Provide the [X, Y] coordinate of the cell's center where the given text is located.  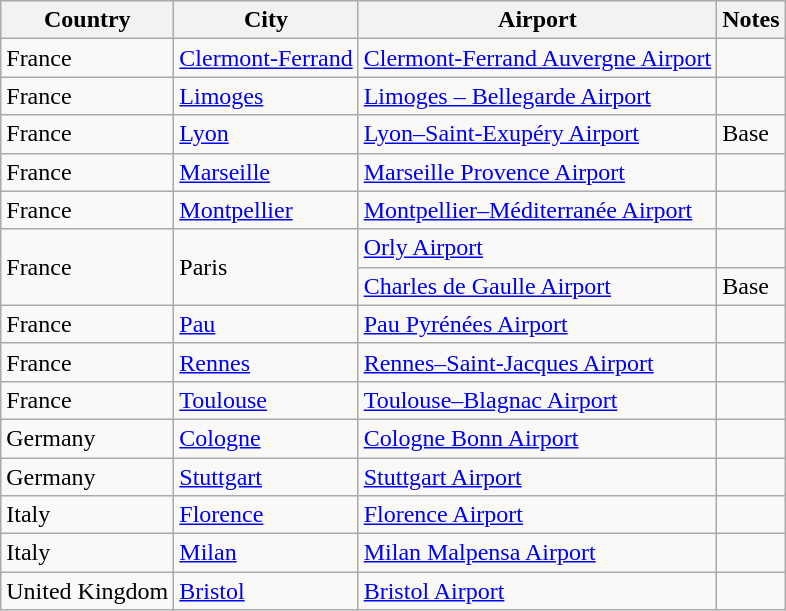
Lyon–Saint-Exupéry Airport [538, 134]
Orly Airport [538, 248]
Rennes [266, 362]
Toulouse [266, 400]
Pau Pyrénées Airport [538, 324]
Stuttgart [266, 477]
Montpellier [266, 210]
Marseille [266, 172]
Paris [266, 267]
Milan [266, 553]
Rennes–Saint-Jacques Airport [538, 362]
Florence [266, 515]
Bristol Airport [538, 591]
Clermont-Ferrand [266, 58]
Toulouse–Blagnac Airport [538, 400]
Pau [266, 324]
Country [88, 20]
Montpellier–Méditerranée Airport [538, 210]
Florence Airport [538, 515]
Milan Malpensa Airport [538, 553]
Limoges – Bellegarde Airport [538, 96]
Cologne Bonn Airport [538, 438]
United Kingdom [88, 591]
Cologne [266, 438]
Airport [538, 20]
Marseille Provence Airport [538, 172]
Clermont-Ferrand Auvergne Airport [538, 58]
Notes [751, 20]
Charles de Gaulle Airport [538, 286]
Lyon [266, 134]
City [266, 20]
Bristol [266, 591]
Limoges [266, 96]
Stuttgart Airport [538, 477]
